From the cell containing the given text, extract its center point as (x, y) coordinate. 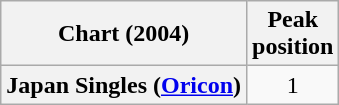
1 (293, 85)
Japan Singles (Oricon) (124, 85)
Peakposition (293, 34)
Chart (2004) (124, 34)
